From the cell containing the given text, extract its center point as [x, y] coordinate. 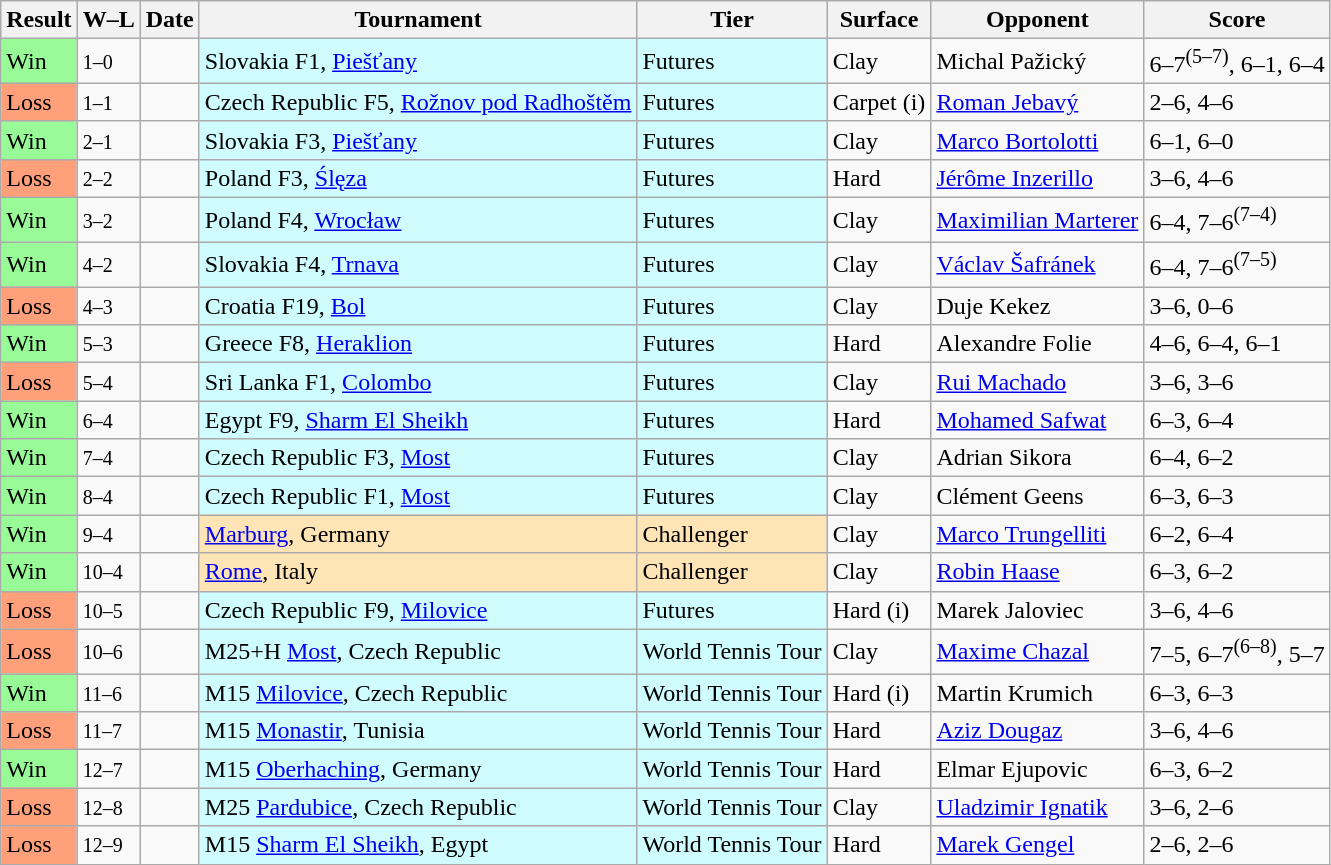
6–4 [108, 420]
Carpet (i) [879, 102]
Rui Machado [1038, 382]
Poland F3, Ślęza [418, 178]
W–L [108, 20]
6–4, 6–2 [1237, 458]
Aziz Dougaz [1038, 731]
5–3 [108, 344]
M15 Sharm El Sheikh, Egypt [418, 845]
Martin Krumich [1038, 693]
Czech Republic F1, Most [418, 496]
Czech Republic F9, Milovice [418, 610]
1–0 [108, 62]
Czech Republic F5, Rožnov pod Radhoštěm [418, 102]
Duje Kekez [1038, 306]
M15 Milovice, Czech Republic [418, 693]
3–6, 2–6 [1237, 807]
2–6, 4–6 [1237, 102]
Rome, Italy [418, 572]
4–2 [108, 264]
9–4 [108, 534]
M15 Oberhaching, Germany [418, 769]
Adrian Sikora [1038, 458]
6–7(5–7), 6–1, 6–4 [1237, 62]
Sri Lanka F1, Colombo [418, 382]
10–4 [108, 572]
6–4, 7–6(7–4) [1237, 220]
Poland F4, Wrocław [418, 220]
Roman Jebavý [1038, 102]
2–6, 2–6 [1237, 845]
5–4 [108, 382]
Maxime Chazal [1038, 652]
12–7 [108, 769]
Václav Šafránek [1038, 264]
12–8 [108, 807]
Jérôme Inzerillo [1038, 178]
Surface [879, 20]
3–2 [108, 220]
4–3 [108, 306]
Marburg, Germany [418, 534]
10–6 [108, 652]
8–4 [108, 496]
Tournament [418, 20]
Elmar Ejupovic [1038, 769]
Tier [732, 20]
Maximilian Marterer [1038, 220]
Slovakia F4, Trnava [418, 264]
2–1 [108, 140]
3–6, 3–6 [1237, 382]
4–6, 6–4, 6–1 [1237, 344]
Egypt F9, Sharm El Sheikh [418, 420]
Marco Trungelliti [1038, 534]
12–9 [108, 845]
M15 Monastir, Tunisia [418, 731]
Uladzimir Ignatik [1038, 807]
Score [1237, 20]
Clément Geens [1038, 496]
Mohamed Safwat [1038, 420]
10–5 [108, 610]
Result [39, 20]
7–4 [108, 458]
Slovakia F1, Piešťany [418, 62]
2–2 [108, 178]
Marek Gengel [1038, 845]
6–2, 6–4 [1237, 534]
Alexandre Folie [1038, 344]
Date [170, 20]
Robin Haase [1038, 572]
Croatia F19, Bol [418, 306]
Slovakia F3, Piešťany [418, 140]
6–4, 7–6(7–5) [1237, 264]
Opponent [1038, 20]
6–3, 6–4 [1237, 420]
1–1 [108, 102]
Marek Jaloviec [1038, 610]
M25 Pardubice, Czech Republic [418, 807]
Greece F8, Heraklion [418, 344]
Marco Bortolotti [1038, 140]
Czech Republic F3, Most [418, 458]
11–7 [108, 731]
Michal Pažický [1038, 62]
11–6 [108, 693]
M25+H Most, Czech Republic [418, 652]
6–1, 6–0 [1237, 140]
7–5, 6–7(6–8), 5–7 [1237, 652]
3–6, 0–6 [1237, 306]
